Extract the (X, Y) coordinate from the center of the cell holding the provided text.  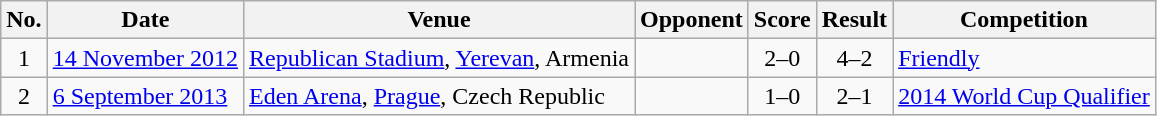
Date (145, 20)
2 (24, 96)
Result (854, 20)
6 September 2013 (145, 96)
Competition (1024, 20)
2–1 (854, 96)
Eden Arena, Prague, Czech Republic (440, 96)
Score (782, 20)
Opponent (692, 20)
1–0 (782, 96)
2014 World Cup Qualifier (1024, 96)
14 November 2012 (145, 58)
Friendly (1024, 58)
1 (24, 58)
Venue (440, 20)
4–2 (854, 58)
2–0 (782, 58)
Republican Stadium, Yerevan, Armenia (440, 58)
No. (24, 20)
